Scan for the cell matching the given text and deliver its (x, y) coordinate at center. 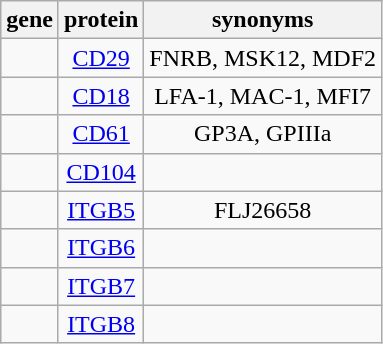
CD104 (100, 172)
GP3A, GPIIIa (263, 134)
ITGB7 (100, 286)
LFA-1, MAC-1, MFI7 (263, 96)
synonyms (263, 20)
protein (100, 20)
ITGB6 (100, 248)
ITGB5 (100, 210)
FLJ26658 (263, 210)
CD29 (100, 58)
gene (30, 20)
CD18 (100, 96)
CD61 (100, 134)
FNRB, MSK12, MDF2 (263, 58)
ITGB8 (100, 324)
